Pinpoint the cell where the given text exists, returning its [X, Y] midpoint coordinate. 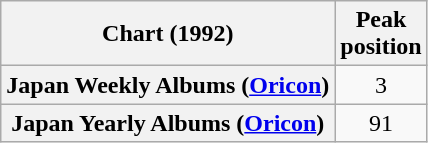
Chart (1992) [168, 34]
Japan Weekly Albums (Oricon) [168, 85]
3 [381, 85]
Peakposition [381, 34]
91 [381, 123]
Japan Yearly Albums (Oricon) [168, 123]
